Extract the [x, y] coordinate from the center of the cell holding the provided text.  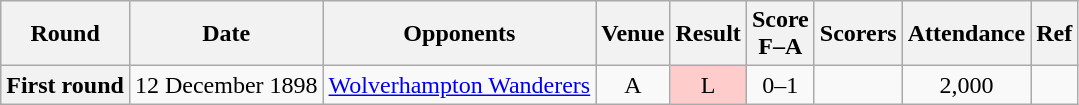
2,000 [966, 85]
Round [66, 34]
Scorers [858, 34]
Wolverhampton Wanderers [460, 85]
Venue [633, 34]
L [708, 85]
Attendance [966, 34]
Date [226, 34]
12 December 1898 [226, 85]
0–1 [780, 85]
First round [66, 85]
Result [708, 34]
ScoreF–A [780, 34]
Opponents [460, 34]
A [633, 85]
Ref [1054, 34]
